Scan for the cell matching the given text and deliver its [X, Y] coordinate at center. 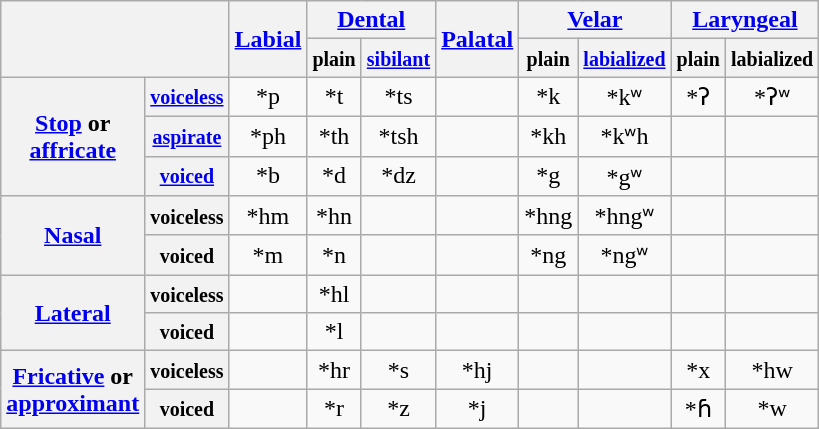
*kʷh [624, 136]
*hw [772, 370]
*r [334, 409]
Laryngeal [745, 20]
*hl [334, 294]
*hn [334, 216]
*ʔ [698, 97]
*m [268, 255]
*l [334, 332]
*ngʷ [624, 255]
Labial [268, 39]
*hngʷ [624, 216]
*ɦ [698, 409]
*ph [268, 136]
*ts [398, 97]
sibilant [398, 58]
*b [268, 176]
*g [548, 176]
Palatal [478, 39]
*n [334, 255]
Fricative orapproximant [73, 390]
*p [268, 97]
*dz [398, 176]
Lateral [73, 313]
*d [334, 176]
*gʷ [624, 176]
*hng [548, 216]
*j [478, 409]
Dental [372, 20]
*x [698, 370]
*k [548, 97]
Nasal [73, 236]
*kh [548, 136]
*ng [548, 255]
*tsh [398, 136]
Velar [595, 20]
*w [772, 409]
*ʔʷ [772, 97]
aspirate [187, 136]
*kʷ [624, 97]
*hm [268, 216]
Stop oraffricate [73, 136]
*t [334, 97]
*hj [478, 370]
*hr [334, 370]
*s [398, 370]
*z [398, 409]
*th [334, 136]
